Provide the (X, Y) coordinate of the cell's center where the given text is located.  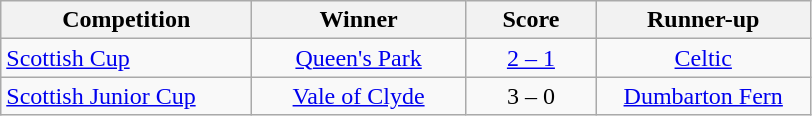
Vale of Clyde (359, 96)
2 – 1 (530, 58)
Winner (359, 20)
Score (530, 20)
Celtic (703, 58)
Runner-up (703, 20)
Competition (126, 20)
Dumbarton Fern (703, 96)
Scottish Junior Cup (126, 96)
Scottish Cup (126, 58)
Queen's Park (359, 58)
3 – 0 (530, 96)
